For the text-containing cell, return its midpoint in (X, Y) coordinate format. 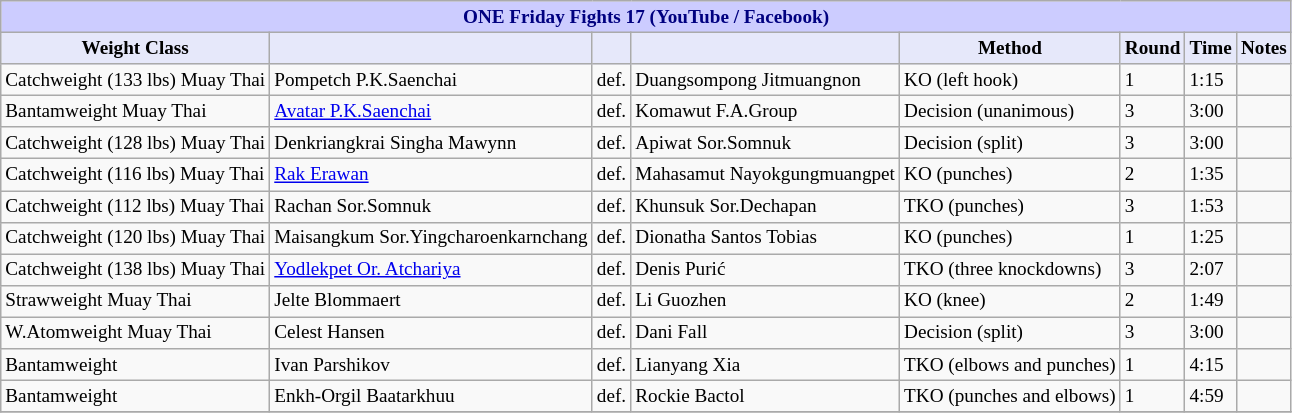
Ivan Parshikov (432, 365)
Li Guozhen (766, 301)
4:15 (1210, 365)
Mahasamut Nayokgungmuangpet (766, 175)
2:07 (1210, 270)
Yodlekpet Or. Atchariya (432, 270)
Catchweight (112 lbs) Muay Thai (136, 206)
TKO (elbows and punches) (1010, 365)
Catchweight (138 lbs) Muay Thai (136, 270)
Catchweight (120 lbs) Muay Thai (136, 238)
Decision (unanimous) (1010, 111)
Maisangkum Sor.Yingcharoenkarnchang (432, 238)
Khunsuk Sor.Dechapan (766, 206)
Catchweight (128 lbs) Muay Thai (136, 143)
Rachan Sor.Somnuk (432, 206)
Catchweight (133 lbs) Muay Thai (136, 80)
Jelte Blommaert (432, 301)
ONE Friday Fights 17 (YouTube / Facebook) (646, 17)
Method (1010, 48)
1:15 (1210, 80)
1:35 (1210, 175)
Celest Hansen (432, 333)
Time (1210, 48)
Weight Class (136, 48)
1:49 (1210, 301)
Bantamweight Muay Thai (136, 111)
TKO (three knockdowns) (1010, 270)
Denis Purić (766, 270)
1:53 (1210, 206)
Denkriangkrai Singha Mawynn (432, 143)
TKO (punches) (1010, 206)
4:59 (1210, 396)
Rak Erawan (432, 175)
Avatar P.K.Saenchai (432, 111)
W.Atomweight Muay Thai (136, 333)
1:25 (1210, 238)
Dionatha Santos Tobias (766, 238)
KO (knee) (1010, 301)
Lianyang Xia (766, 365)
Strawweight Muay Thai (136, 301)
Catchweight (116 lbs) Muay Thai (136, 175)
Komawut F.A.Group (766, 111)
Pompetch P.K.Saenchai (432, 80)
Rockie Bactol (766, 396)
Apiwat Sor.Somnuk (766, 143)
TKO (punches and elbows) (1010, 396)
Notes (1264, 48)
Dani Fall (766, 333)
KO (left hook) (1010, 80)
Duangsompong Jitmuangnon (766, 80)
Enkh-Orgil Baatarkhuu (432, 396)
Round (1152, 48)
